Provide the (x, y) coordinate of the cell's center where the given text is located.  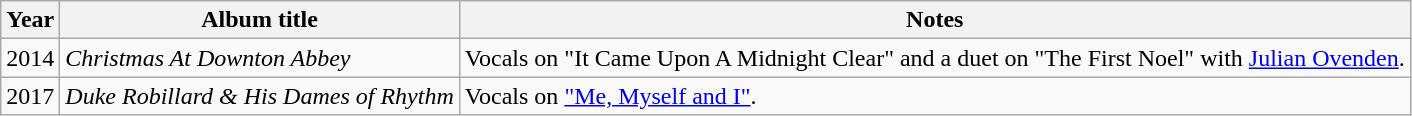
Vocals on "It Came Upon A Midnight Clear" and a duet on "The First Noel" with Julian Ovenden. (934, 58)
Christmas At Downton Abbey (260, 58)
Duke Robillard & His Dames of Rhythm (260, 96)
Notes (934, 20)
Album title (260, 20)
2014 (30, 58)
2017 (30, 96)
Vocals on "Me, Myself and I". (934, 96)
Year (30, 20)
